Search for the cell housing the specified text and yield its [X, Y] center coordinate. 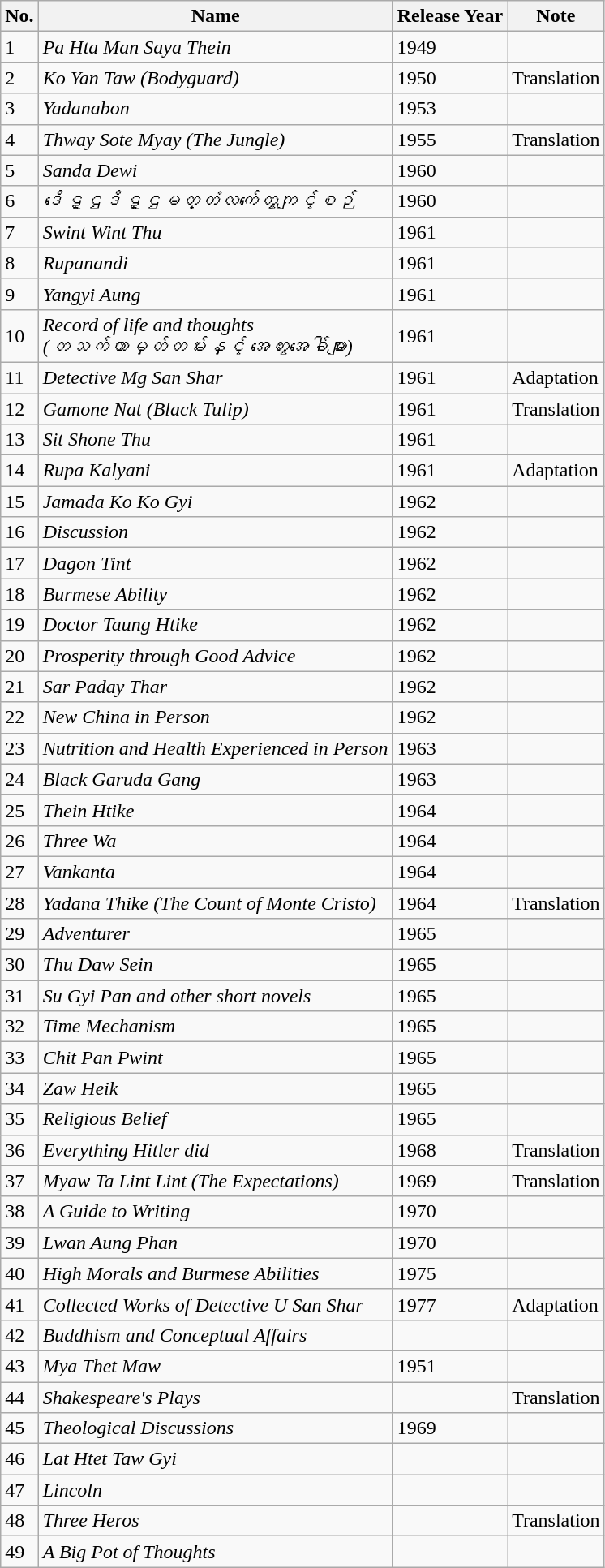
Discussion [216, 532]
Record of life and thoughts(တသက်တာမှတ်တမ်းနှင့် အတွေးအခေါ်များ) [216, 336]
Black Garuda Gang [216, 779]
26 [19, 841]
Lat Htet Taw Gyi [216, 1459]
32 [19, 1027]
Time Mechanism [216, 1027]
Burmese Ability [216, 594]
43 [19, 1366]
23 [19, 748]
A Big Pot of Thoughts [216, 1552]
Note [556, 16]
42 [19, 1335]
Thein Htike [216, 810]
13 [19, 440]
Vankanta [216, 872]
27 [19, 872]
Three Heros [216, 1521]
Sar Paday Thar [216, 687]
19 [19, 625]
20 [19, 656]
Swint Wint Thu [216, 232]
3 [19, 109]
No. [19, 16]
21 [19, 687]
31 [19, 996]
Ko Yan Taw (Bodyguard) [216, 78]
New China in Person [216, 717]
Three Wa [216, 841]
Pa Hta Man Saya Thein [216, 47]
Yadana Thike (The Count of Monte Cristo) [216, 903]
14 [19, 471]
35 [19, 1119]
1975 [449, 1273]
49 [19, 1552]
1950 [449, 78]
Lincoln [216, 1490]
1949 [449, 47]
Sit Shone Thu [216, 440]
ဒိဋ္ဌေဒိဋ္ဌမတ္တံလက်တွေ့ကျင့်စဉ် [216, 201]
2 [19, 78]
Jamada Ko Ko Gyi [216, 502]
37 [19, 1181]
5 [19, 170]
4 [19, 140]
Chit Pan Pwint [216, 1058]
Gamone Nat (Black Tulip) [216, 408]
Adventurer [216, 934]
34 [19, 1088]
8 [19, 263]
39 [19, 1243]
48 [19, 1521]
44 [19, 1397]
47 [19, 1490]
Yadanabon [216, 109]
45 [19, 1428]
Su Gyi Pan and other short novels [216, 996]
33 [19, 1058]
17 [19, 563]
Rupa Kalyani [216, 471]
6 [19, 201]
9 [19, 294]
Collected Works of Detective U San Shar [216, 1304]
Shakespeare's Plays [216, 1397]
Theological Discussions [216, 1428]
Thway Sote Myay (The Jungle) [216, 140]
11 [19, 377]
15 [19, 502]
12 [19, 408]
Buddhism and Conceptual Affairs [216, 1335]
1953 [449, 109]
10 [19, 336]
24 [19, 779]
1 [19, 47]
7 [19, 232]
Mya Thet Maw [216, 1366]
38 [19, 1212]
22 [19, 717]
28 [19, 903]
36 [19, 1150]
16 [19, 532]
1951 [449, 1366]
Dagon Tint [216, 563]
46 [19, 1459]
Myaw Ta Lint Lint (The Expectations) [216, 1181]
Sanda Dewi [216, 170]
40 [19, 1273]
30 [19, 965]
Everything Hitler did [216, 1150]
A Guide to Writing [216, 1212]
1955 [449, 140]
1977 [449, 1304]
High Morals and Burmese Abilities [216, 1273]
Lwan Aung Phan [216, 1243]
Rupanandi [216, 263]
29 [19, 934]
41 [19, 1304]
Religious Belief [216, 1119]
Prosperity through Good Advice [216, 656]
18 [19, 594]
Thu Daw Sein [216, 965]
Zaw Heik [216, 1088]
Nutrition and Health Experienced in Person [216, 748]
Release Year [449, 16]
Yangyi Aung [216, 294]
Doctor Taung Htike [216, 625]
25 [19, 810]
1968 [449, 1150]
Name [216, 16]
Detective Mg San Shar [216, 377]
